Output the (x, y) coordinate of the center of the cell containing the given text.  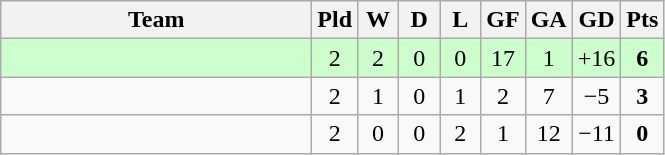
Team (156, 20)
−5 (596, 96)
W (378, 20)
GD (596, 20)
GF (503, 20)
12 (548, 134)
L (460, 20)
17 (503, 58)
6 (642, 58)
7 (548, 96)
−11 (596, 134)
Pld (335, 20)
+16 (596, 58)
Pts (642, 20)
3 (642, 96)
GA (548, 20)
D (420, 20)
